Provide the [x, y] coordinate of the cell's center where the given text is located.  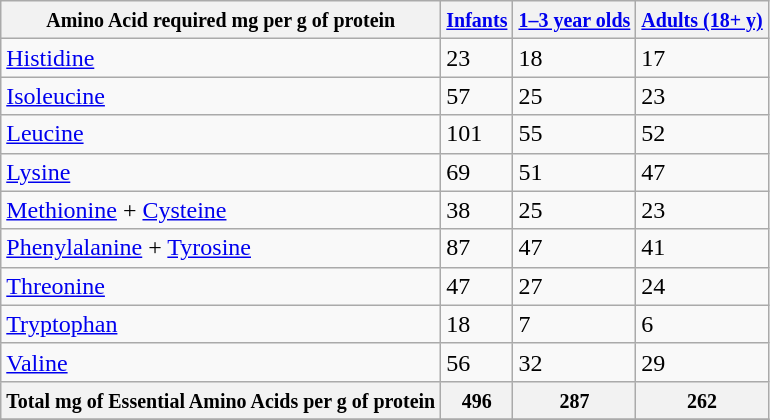
17 [702, 58]
57 [477, 96]
Leucine [221, 134]
6 [702, 324]
Adults (18+ y) [702, 20]
38 [477, 210]
69 [477, 172]
Histidine [221, 58]
Amino Acid required mg per g of protein [221, 20]
29 [702, 362]
496 [477, 400]
1–3 year olds [574, 20]
Isoleucine [221, 96]
287 [574, 400]
Tryptophan [221, 324]
Total mg of Essential Amino Acids per g of protein [221, 400]
262 [702, 400]
Infants [477, 20]
27 [574, 286]
101 [477, 134]
41 [702, 248]
24 [702, 286]
55 [574, 134]
32 [574, 362]
Phenylalanine + Tyrosine [221, 248]
7 [574, 324]
51 [574, 172]
Lysine [221, 172]
Methionine + Cysteine [221, 210]
Valine [221, 362]
Threonine [221, 286]
56 [477, 362]
87 [477, 248]
52 [702, 134]
